Search for the cell housing the specified text and yield its (x, y) center coordinate. 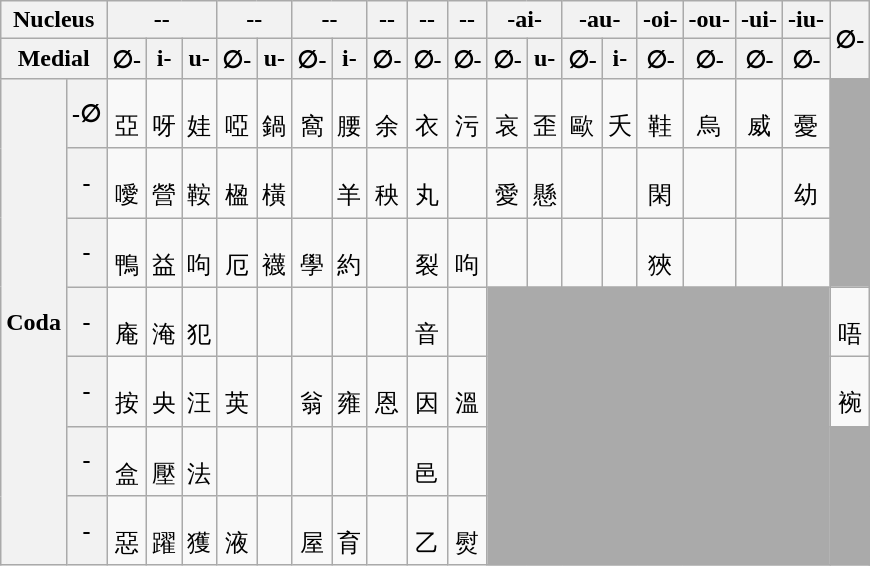
恩 (387, 392)
羊 (350, 183)
益 (164, 253)
約 (350, 253)
閑 (660, 183)
Medial (54, 59)
屋 (312, 531)
鞍 (200, 183)
盒 (127, 461)
腰 (350, 113)
鴨 (127, 253)
淹 (164, 322)
-oi- (660, 20)
壓 (164, 461)
按 (127, 392)
乙 (427, 531)
邑 (427, 461)
唔 (850, 322)
歐 (582, 113)
央 (164, 392)
鍋 (274, 113)
啞 (237, 113)
音 (427, 322)
-iu- (806, 20)
-ui- (758, 20)
躍 (164, 531)
-∅ (86, 113)
惡 (127, 531)
余 (387, 113)
裂 (427, 253)
犯 (200, 322)
威 (758, 113)
-au- (600, 20)
-ou- (709, 20)
丸 (427, 183)
橫 (274, 183)
娃 (200, 113)
育 (350, 531)
衣 (427, 113)
學 (312, 253)
狹 (660, 253)
歪 (544, 113)
窩 (312, 113)
憂 (806, 113)
懸 (544, 183)
雍 (350, 392)
汪 (200, 392)
營 (164, 183)
法 (200, 461)
Nucleus (54, 20)
噯 (127, 183)
襪 (274, 253)
厄 (237, 253)
烏 (709, 113)
呀 (164, 113)
獲 (200, 531)
翁 (312, 392)
英 (237, 392)
溫 (467, 392)
幼 (806, 183)
-ai- (524, 20)
夭 (620, 113)
液 (237, 531)
亞 (127, 113)
楹 (237, 183)
庵 (127, 322)
污 (467, 113)
Coda (34, 322)
鞋 (660, 113)
䘼 (850, 392)
秧 (387, 183)
因 (427, 392)
愛 (507, 183)
熨 (467, 531)
哀 (507, 113)
